Determine the [X, Y] coordinate at the center of the cell enclosing the given text.  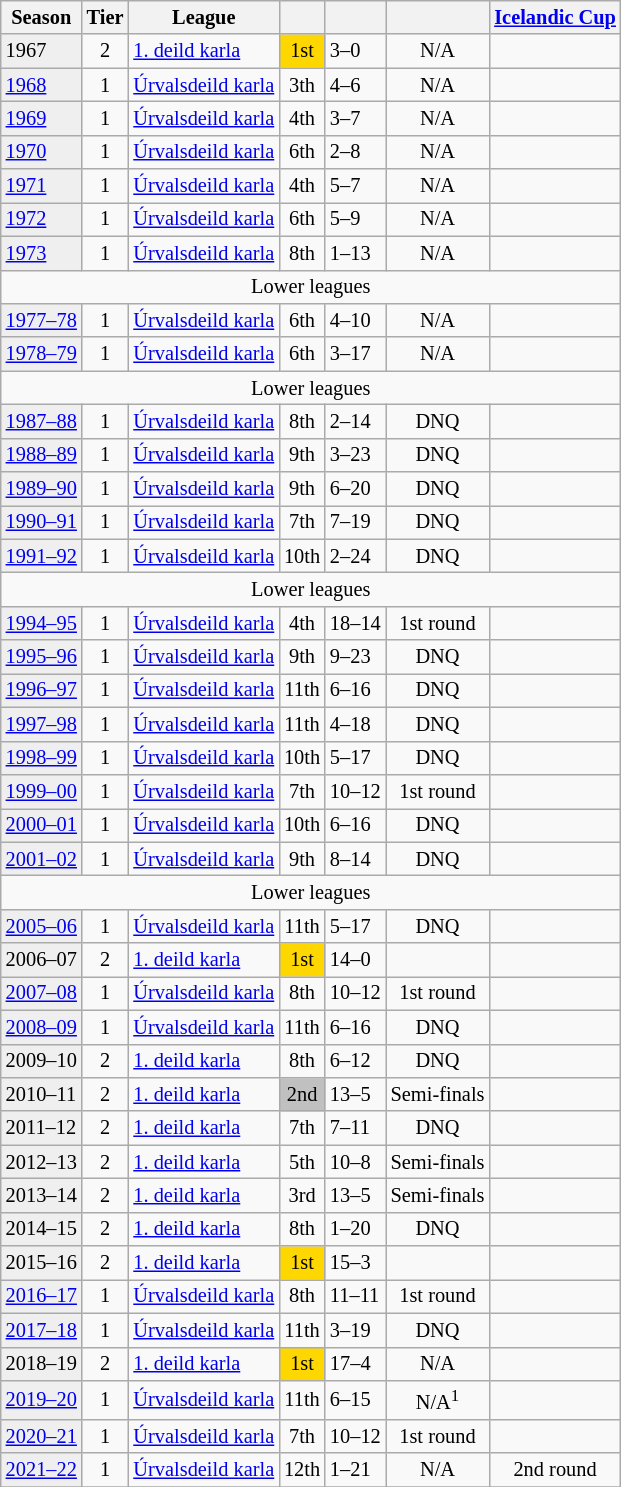
1967 [42, 51]
2020–21 [42, 1436]
1995–96 [42, 657]
2012–13 [42, 1162]
12th [302, 1470]
3th [302, 85]
2017–18 [42, 1330]
1972 [42, 219]
2019–20 [42, 1400]
1968 [42, 85]
Icelandic Cup [554, 17]
6–20 [356, 489]
1998–99 [42, 758]
2011–12 [42, 1128]
1990–91 [42, 522]
3–23 [356, 455]
2008–09 [42, 1027]
11–11 [356, 1296]
4–10 [356, 320]
Season [42, 17]
5–9 [356, 219]
1973 [42, 253]
1971 [42, 186]
17–4 [356, 1364]
3–7 [356, 118]
1994–95 [42, 623]
1969 [42, 118]
2–14 [356, 421]
2005–06 [42, 926]
2000–01 [42, 825]
7–19 [356, 522]
1997–98 [42, 724]
2021–22 [42, 1470]
7–11 [356, 1128]
2006–07 [42, 960]
2–8 [356, 152]
1970 [42, 152]
4–18 [356, 724]
9–23 [356, 657]
18–14 [356, 623]
2018–19 [42, 1364]
2009–10 [42, 1061]
6–12 [356, 1061]
2014–15 [42, 1229]
2013–14 [42, 1195]
Tier [106, 17]
1978–79 [42, 354]
2016–17 [42, 1296]
1991–92 [42, 556]
1989–90 [42, 489]
2–24 [356, 556]
3–0 [356, 51]
10–8 [356, 1162]
1999–00 [42, 791]
N/A1 [438, 1400]
1988–89 [42, 455]
1996–97 [42, 690]
6–15 [356, 1400]
2nd [302, 1094]
1987–88 [42, 421]
2007–08 [42, 993]
3rd [302, 1195]
1–13 [356, 253]
2015–16 [42, 1263]
3–19 [356, 1330]
3–17 [356, 354]
5th [302, 1162]
5–7 [356, 186]
8–14 [356, 859]
1–20 [356, 1229]
1–21 [356, 1470]
2001–02 [42, 859]
14–0 [356, 960]
League [204, 17]
2010–11 [42, 1094]
15–3 [356, 1263]
2nd round [554, 1470]
4–6 [356, 85]
1977–78 [42, 320]
